From the cell containing the given text, extract its center point as [x, y] coordinate. 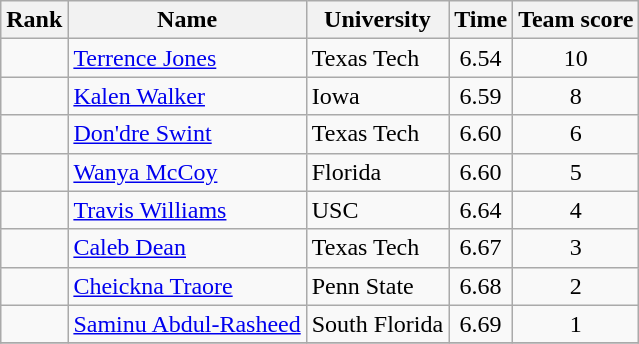
Florida [377, 172]
Penn State [377, 286]
USC [377, 210]
6.67 [481, 248]
6.59 [481, 96]
Terrence Jones [187, 58]
10 [576, 58]
6.54 [481, 58]
Iowa [377, 96]
Time [481, 20]
Wanya McCoy [187, 172]
2 [576, 286]
Cheickna Traore [187, 286]
Don'dre Swint [187, 134]
Kalen Walker [187, 96]
6.68 [481, 286]
5 [576, 172]
1 [576, 324]
3 [576, 248]
8 [576, 96]
6.69 [481, 324]
Rank [34, 20]
Caleb Dean [187, 248]
6.64 [481, 210]
Travis Williams [187, 210]
University [377, 20]
South Florida [377, 324]
6 [576, 134]
Name [187, 20]
Team score [576, 20]
Saminu Abdul-Rasheed [187, 324]
4 [576, 210]
